For the text-containing cell, return its midpoint in [x, y] coordinate format. 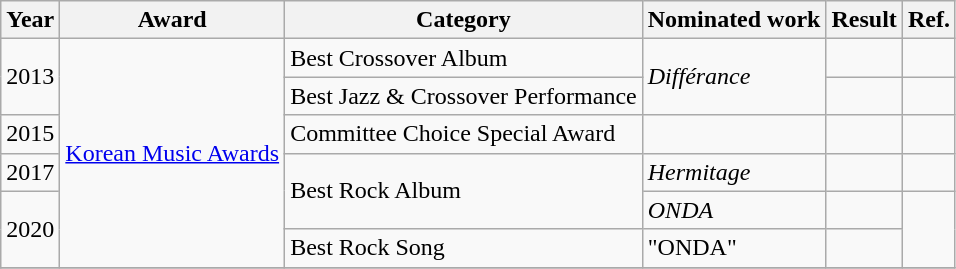
Best Jazz & Crossover Performance [464, 96]
Best Rock Song [464, 248]
Korean Music Awards [172, 153]
2013 [30, 77]
Best Rock Album [464, 191]
Committee Choice Special Award [464, 134]
Hermitage [734, 172]
Year [30, 20]
2020 [30, 229]
Différance [734, 77]
Nominated work [734, 20]
"ONDA" [734, 248]
2015 [30, 134]
Ref. [928, 20]
2017 [30, 172]
Result [864, 20]
Category [464, 20]
Award [172, 20]
ONDA [734, 210]
Best Crossover Album [464, 58]
